Capture the cell that displays the provided text and extract its [X, Y] central coordinate. 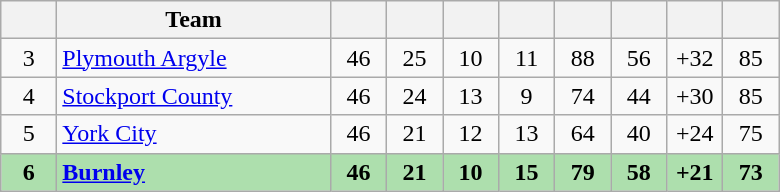
24 [414, 96]
9 [527, 96]
6 [29, 172]
56 [639, 58]
3 [29, 58]
5 [29, 134]
Burnley [194, 172]
88 [583, 58]
Stockport County [194, 96]
Team [194, 20]
+21 [695, 172]
+30 [695, 96]
74 [583, 96]
64 [583, 134]
15 [527, 172]
11 [527, 58]
44 [639, 96]
75 [751, 134]
40 [639, 134]
York City [194, 134]
4 [29, 96]
12 [470, 134]
Plymouth Argyle [194, 58]
+32 [695, 58]
58 [639, 172]
+24 [695, 134]
79 [583, 172]
73 [751, 172]
25 [414, 58]
